For the text-containing cell, return its midpoint in [X, Y] coordinate format. 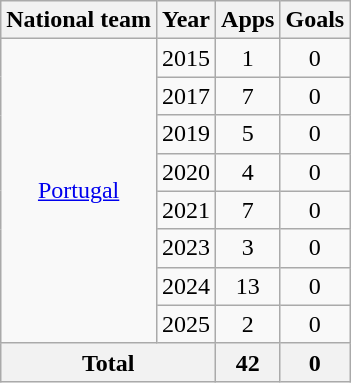
Year [186, 20]
2 [248, 324]
5 [248, 134]
Portugal [79, 191]
2023 [186, 248]
13 [248, 286]
2025 [186, 324]
2017 [186, 96]
2021 [186, 210]
42 [248, 362]
2015 [186, 58]
2024 [186, 286]
1 [248, 58]
2019 [186, 134]
Total [108, 362]
Apps [248, 20]
2020 [186, 172]
4 [248, 172]
National team [79, 20]
3 [248, 248]
Goals [315, 20]
